Capture the cell that displays the provided text and extract its [X, Y] central coordinate. 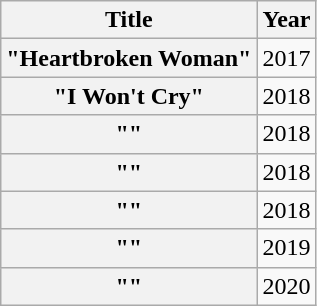
"Heartbroken Woman" [129, 58]
2017 [286, 58]
Year [286, 20]
"I Won't Cry" [129, 96]
2020 [286, 286]
Title [129, 20]
2019 [286, 248]
